Capture the cell that displays the provided text and extract its (x, y) central coordinate. 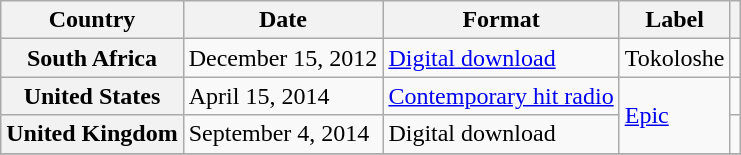
Epic (674, 115)
April 15, 2014 (283, 96)
Country (92, 20)
Tokoloshe (674, 58)
September 4, 2014 (283, 134)
December 15, 2012 (283, 58)
United Kingdom (92, 134)
South Africa (92, 58)
United States (92, 96)
Date (283, 20)
Format (501, 20)
Label (674, 20)
Contemporary hit radio (501, 96)
